Capture the cell that displays the provided text and extract its [X, Y] central coordinate. 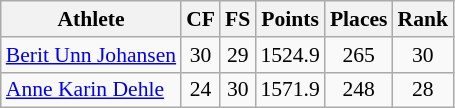
CF [200, 19]
265 [359, 55]
Athlete [91, 19]
24 [200, 90]
1524.9 [290, 55]
29 [238, 55]
Anne Karin Dehle [91, 90]
Places [359, 19]
Rank [424, 19]
1571.9 [290, 90]
FS [238, 19]
Points [290, 19]
Berit Unn Johansen [91, 55]
248 [359, 90]
28 [424, 90]
